From the cell containing the given text, extract its center point as (x, y) coordinate. 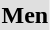
Men (25, 15)
